Extract the [X, Y] coordinate from the center of the cell holding the provided text.  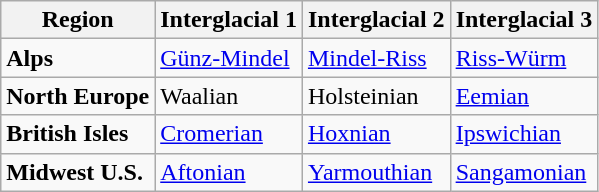
Interglacial 1 [229, 20]
Region [78, 20]
Interglacial 3 [524, 20]
Riss-Würm [524, 58]
Ipswichian [524, 134]
Mindel-Riss [376, 58]
Aftonian [229, 172]
Interglacial 2 [376, 20]
Yarmouthian [376, 172]
British Isles [78, 134]
Hoxnian [376, 134]
Günz-Mindel [229, 58]
Waalian [229, 96]
Alps [78, 58]
Cromerian [229, 134]
Holsteinian [376, 96]
North Europe [78, 96]
Midwest U.S. [78, 172]
Eemian [524, 96]
Sangamonian [524, 172]
